Detect which cell encompasses the target text, then output its (X, Y) center coordinate. 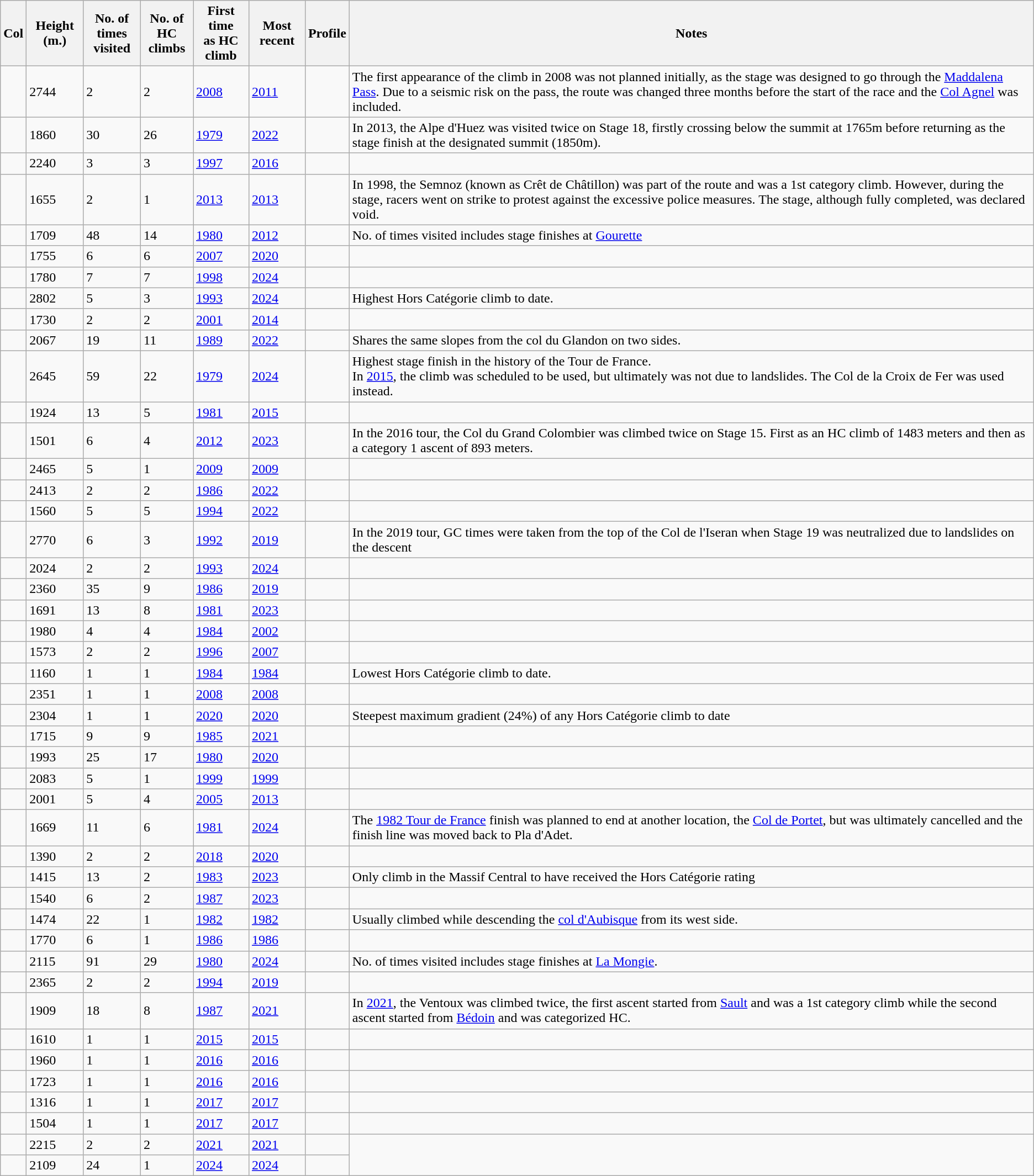
Height (m.) (55, 33)
Col (13, 33)
1860 (55, 135)
2770 (55, 540)
1390 (55, 856)
No. of times visited (112, 33)
2240 (55, 163)
2018 (221, 856)
29 (167, 961)
25 (112, 757)
1909 (55, 1010)
1992 (221, 540)
2109 (55, 1166)
2005 (221, 799)
First time as HC climb (221, 33)
1755 (55, 256)
Shares the same slopes from the col du Glandon on two sides. (692, 340)
91 (112, 961)
2002 (277, 631)
2011 (277, 92)
Notes (692, 33)
2014 (277, 319)
17 (167, 757)
1730 (55, 319)
1989 (221, 340)
59 (112, 376)
2645 (55, 376)
2413 (55, 490)
2465 (55, 469)
1610 (55, 1039)
1723 (55, 1081)
1669 (55, 828)
2215 (55, 1145)
Highest Hors Catégorie climb to date. (692, 298)
1655 (55, 199)
1770 (55, 940)
2083 (55, 778)
1709 (55, 235)
1504 (55, 1123)
1998 (221, 277)
26 (167, 135)
1160 (55, 673)
35 (112, 589)
Usually climbed while descending the col d'Aubisque from its west side. (692, 919)
Steepest maximum gradient (24%) of any Hors Catégorie climb to date (692, 715)
2351 (55, 694)
Lowest Hors Catégorie climb to date. (692, 673)
1573 (55, 652)
1996 (221, 652)
2067 (55, 340)
30 (112, 135)
2115 (55, 961)
2744 (55, 92)
Most recent (277, 33)
1316 (55, 1102)
Only climb in the Massif Central to have received the Hors Catégorie rating (692, 877)
1960 (55, 1060)
1691 (55, 610)
2802 (55, 298)
24 (112, 1166)
1924 (55, 412)
1560 (55, 511)
In the 2019 tour, GC times were taken from the top of the Col de l'Iseran when Stage 19 was neutralized due to landslides on the descent (692, 540)
1540 (55, 898)
No. of times visited includes stage finishes at Gourette (692, 235)
Profile (327, 33)
1997 (221, 163)
1780 (55, 277)
2360 (55, 589)
1501 (55, 441)
19 (112, 340)
1474 (55, 919)
2304 (55, 715)
No. of times visited includes stage finishes at La Mongie. (692, 961)
1715 (55, 736)
1415 (55, 877)
48 (112, 235)
2365 (55, 982)
1983 (221, 877)
No. of HC climbs (167, 33)
14 (167, 235)
18 (112, 1010)
1985 (221, 736)
